For the text-containing cell, return its midpoint in (x, y) coordinate format. 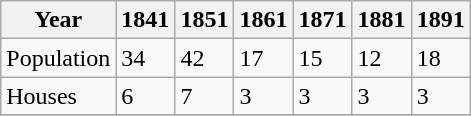
34 (146, 58)
Population (58, 58)
Houses (58, 96)
6 (146, 96)
Year (58, 20)
17 (264, 58)
15 (322, 58)
1891 (440, 20)
1871 (322, 20)
1861 (264, 20)
1841 (146, 20)
42 (204, 58)
1881 (382, 20)
18 (440, 58)
12 (382, 58)
1851 (204, 20)
7 (204, 96)
